Provide the (x, y) coordinate of the cell's center where the given text is located.  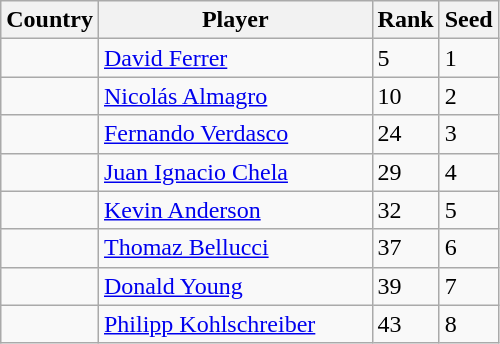
24 (406, 134)
2 (468, 96)
37 (406, 248)
Player (235, 20)
4 (468, 172)
David Ferrer (235, 58)
8 (468, 324)
Donald Young (235, 286)
Kevin Anderson (235, 210)
3 (468, 134)
7 (468, 286)
39 (406, 286)
1 (468, 58)
Juan Ignacio Chela (235, 172)
6 (468, 248)
43 (406, 324)
Country (50, 20)
Thomaz Bellucci (235, 248)
32 (406, 210)
Philipp Kohlschreiber (235, 324)
Rank (406, 20)
Nicolás Almagro (235, 96)
10 (406, 96)
Fernando Verdasco (235, 134)
29 (406, 172)
Seed (468, 20)
